Detect which cell encompasses the target text, then output its (x, y) center coordinate. 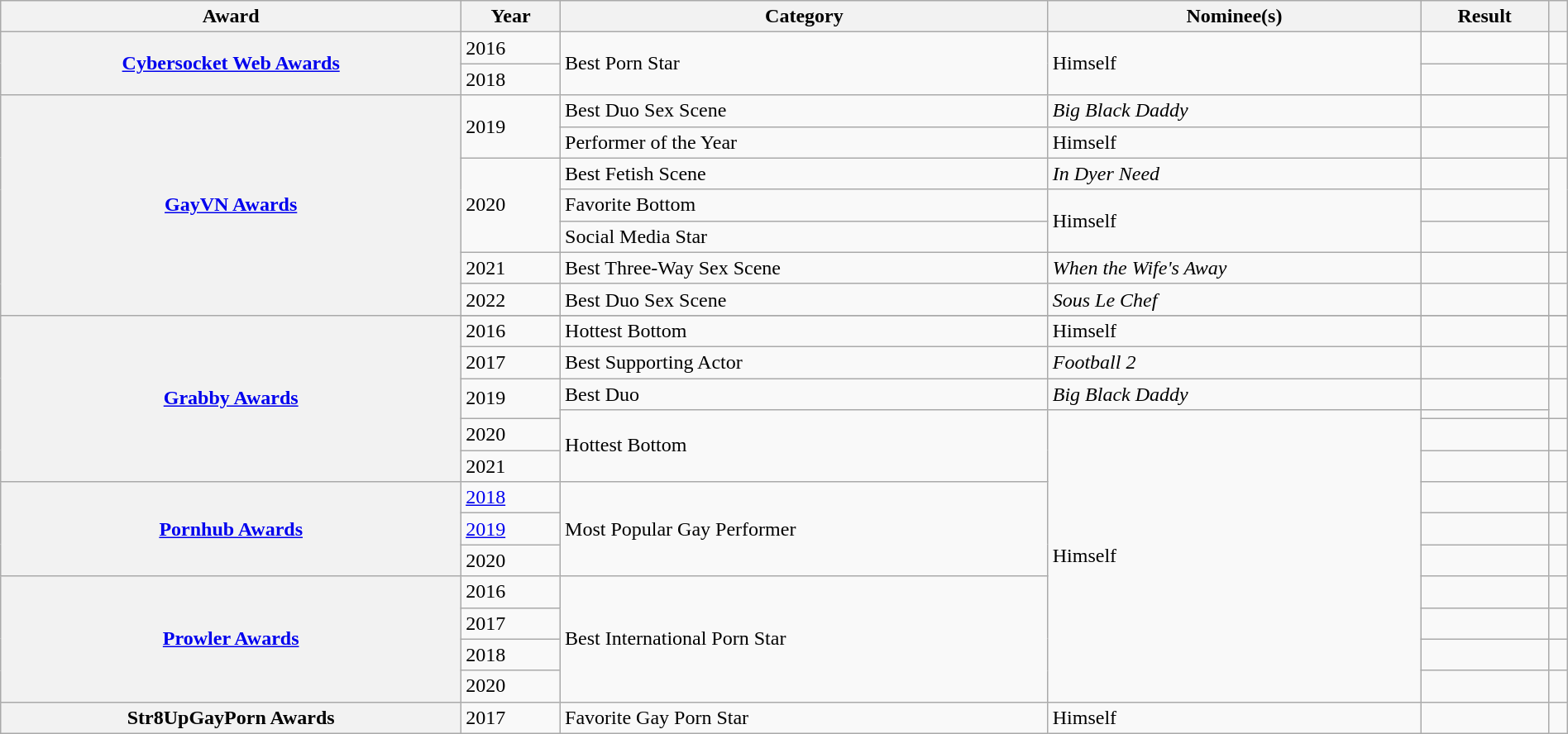
When the Wife's Away (1234, 268)
Str8UpGayPorn Awards (232, 717)
Most Popular Gay Performer (805, 529)
Pornhub Awards (232, 529)
Result (1485, 17)
Year (511, 17)
Best International Porn Star (805, 639)
Performer of the Year (805, 142)
Nominee(s) (1234, 17)
GayVN Awards (232, 205)
Best Fetish Scene (805, 174)
Best Supporting Actor (805, 362)
Category (805, 17)
Social Media Star (805, 236)
Prowler Awards (232, 639)
Favorite Bottom (805, 205)
Best Three-Way Sex Scene (805, 268)
Best Porn Star (805, 64)
Sous Le Chef (1234, 299)
Favorite Gay Porn Star (805, 717)
Grabby Awards (232, 398)
Award (232, 17)
2022 (511, 299)
Football 2 (1234, 362)
Best Duo (805, 394)
Cybersocket Web Awards (232, 64)
In Dyer Need (1234, 174)
